Find where the given text appears and provide that cell's center as [X, Y] coordinate. 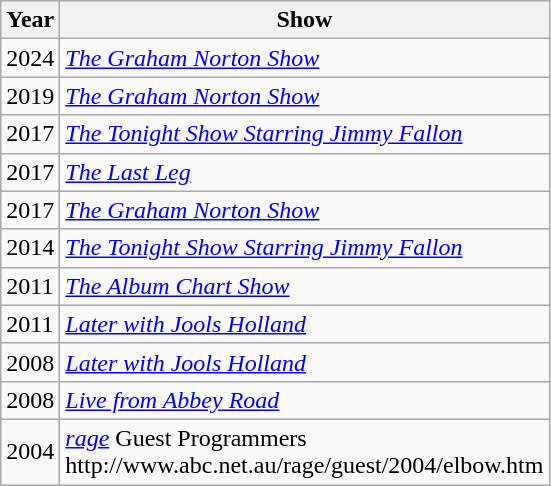
Live from Abbey Road [304, 400]
2024 [30, 58]
Show [304, 20]
Year [30, 20]
The Album Chart Show [304, 286]
2014 [30, 248]
rage Guest Programmershttp://www.abc.net.au/rage/guest/2004/elbow.htm [304, 452]
The Last Leg [304, 172]
2004 [30, 452]
2019 [30, 96]
